Determine the [X, Y] coordinate at the center of the cell enclosing the given text.  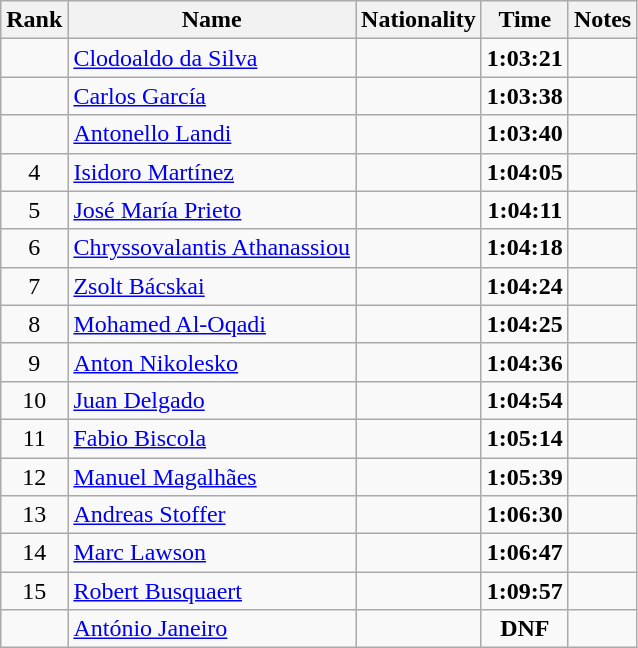
14 [34, 553]
Name [212, 20]
1:04:24 [524, 286]
8 [34, 324]
1:09:57 [524, 591]
Notes [602, 20]
15 [34, 591]
1:04:36 [524, 362]
1:03:38 [524, 96]
Anton Nikolesko [212, 362]
1:06:47 [524, 553]
13 [34, 515]
Andreas Stoffer [212, 515]
1:05:14 [524, 438]
DNF [524, 629]
José María Prieto [212, 210]
9 [34, 362]
Juan Delgado [212, 400]
Time [524, 20]
Isidoro Martínez [212, 172]
1:04:25 [524, 324]
1:03:40 [524, 134]
Fabio Biscola [212, 438]
1:04:18 [524, 248]
António Janeiro [212, 629]
Marc Lawson [212, 553]
Carlos García [212, 96]
1:05:39 [524, 477]
1:04:05 [524, 172]
7 [34, 286]
Manuel Magalhães [212, 477]
6 [34, 248]
11 [34, 438]
Robert Busquaert [212, 591]
Rank [34, 20]
1:06:30 [524, 515]
12 [34, 477]
10 [34, 400]
Antonello Landi [212, 134]
1:04:11 [524, 210]
5 [34, 210]
Clodoaldo da Silva [212, 58]
4 [34, 172]
1:03:21 [524, 58]
Mohamed Al-Oqadi [212, 324]
Nationality [419, 20]
Chryssovalantis Athanassiou [212, 248]
Zsolt Bácskai [212, 286]
1:04:54 [524, 400]
